Return the [X, Y] coordinate for the center point of the cell that contains the specified text.  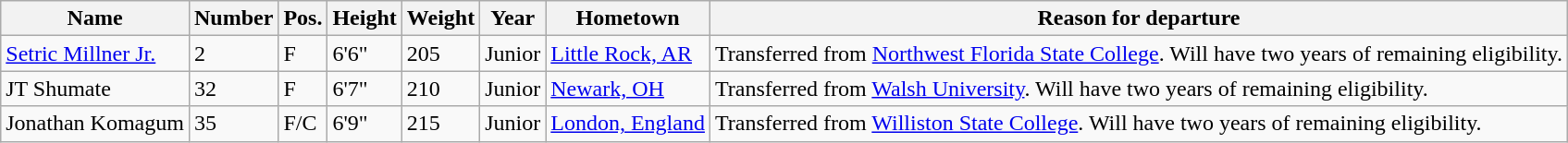
Transferred from Northwest Florida State College. Will have two years of remaining eligibility. [1138, 54]
6'6" [364, 54]
Height [364, 18]
Reason for departure [1138, 18]
Transferred from Williston State College. Will have two years of remaining eligibility. [1138, 124]
6'7" [364, 89]
London, England [628, 124]
Newark, OH [628, 89]
215 [440, 124]
Year [512, 18]
JT Shumate [95, 89]
35 [233, 124]
Pos. [303, 18]
32 [233, 89]
Jonathan Komagum [95, 124]
Transferred from Walsh University. Will have two years of remaining eligibility. [1138, 89]
6'9" [364, 124]
Little Rock, AR [628, 54]
210 [440, 89]
Hometown [628, 18]
F/C [303, 124]
Weight [440, 18]
205 [440, 54]
2 [233, 54]
Name [95, 18]
Number [233, 18]
Setric Millner Jr. [95, 54]
